Find where the given text appears and provide that cell's center as [X, Y] coordinate. 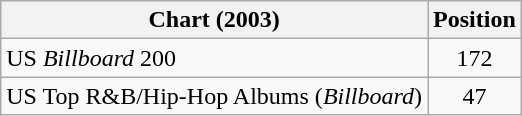
47 [475, 96]
Position [475, 20]
US Billboard 200 [214, 58]
Chart (2003) [214, 20]
US Top R&B/Hip-Hop Albums (Billboard) [214, 96]
172 [475, 58]
